Pinpoint the cell where the given text exists, returning its (X, Y) midpoint coordinate. 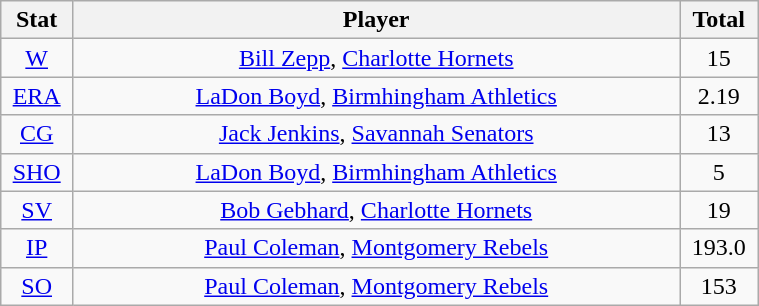
2.19 (719, 96)
IP (37, 248)
Stat (37, 20)
SHO (37, 172)
193.0 (719, 248)
5 (719, 172)
W (37, 58)
Jack Jenkins, Savannah Senators (376, 134)
ERA (37, 96)
Total (719, 20)
15 (719, 58)
Player (376, 20)
SV (37, 210)
CG (37, 134)
SO (37, 286)
Bill Zepp, Charlotte Hornets (376, 58)
19 (719, 210)
Bob Gebhard, Charlotte Hornets (376, 210)
153 (719, 286)
13 (719, 134)
